Determine the [x, y] coordinate at the center of the cell enclosing the given text.  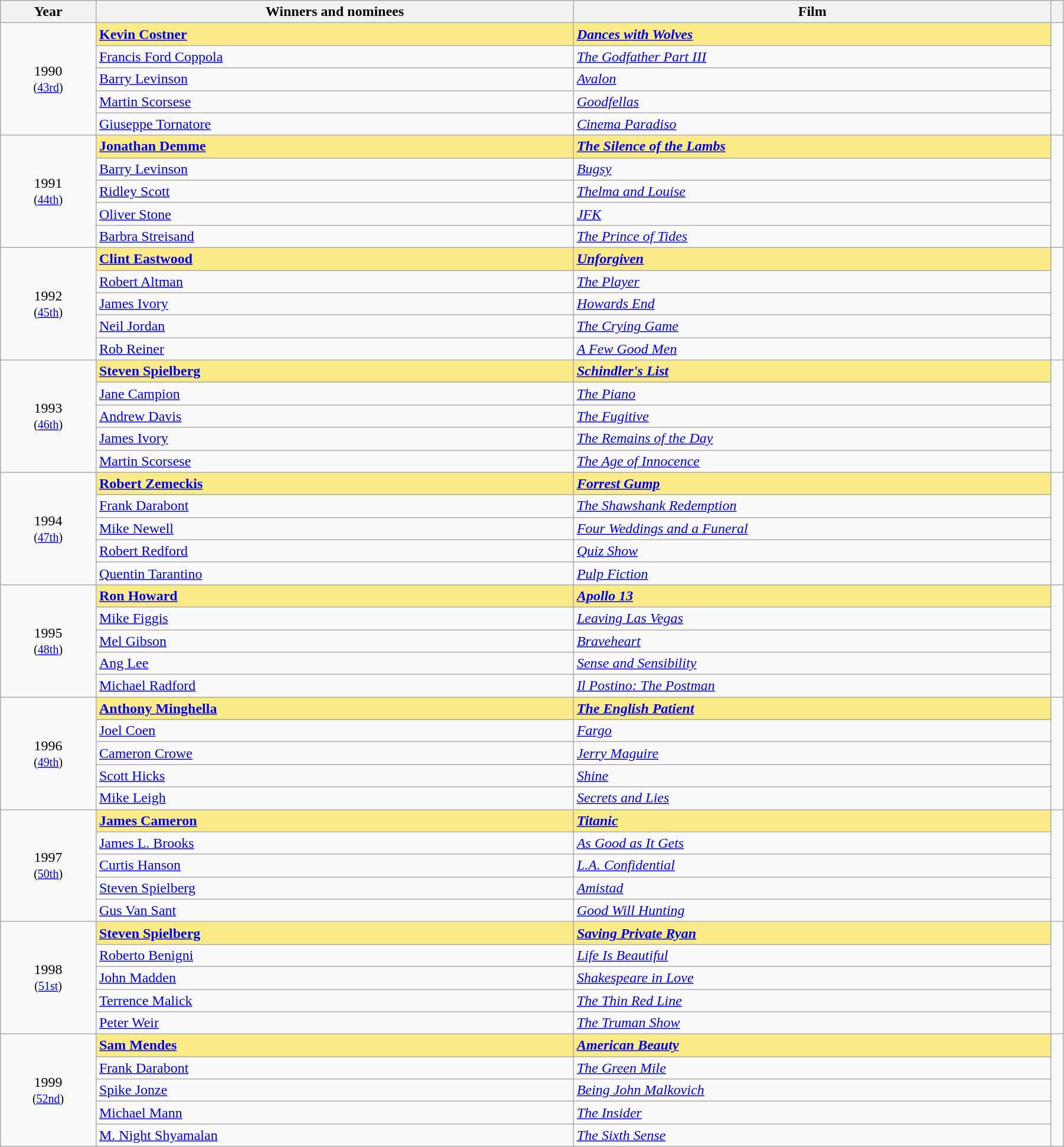
The Remains of the Day [812, 439]
Anthony Minghella [334, 708]
Pulp Fiction [812, 573]
Clint Eastwood [334, 259]
Il Postino: The Postman [812, 686]
Saving Private Ryan [812, 933]
Terrence Malick [334, 1001]
A Few Good Men [812, 349]
JFK [812, 214]
The Player [812, 282]
Sense and Sensibility [812, 664]
Being John Malkovich [812, 1090]
The Truman Show [812, 1023]
Rob Reiner [334, 349]
The Crying Game [812, 326]
The Thin Red Line [812, 1001]
Mel Gibson [334, 641]
Gus Van Sant [334, 910]
John Madden [334, 978]
The English Patient [812, 708]
American Beauty [812, 1045]
James L. Brooks [334, 843]
Year [48, 12]
Fargo [812, 731]
1997(50th) [48, 865]
James Cameron [334, 821]
1991(44th) [48, 191]
The Fugitive [812, 416]
1994(47th) [48, 528]
Shine [812, 776]
1998(51st) [48, 978]
Life Is Beautiful [812, 955]
The Age of Innocence [812, 461]
Joel Coen [334, 731]
Sam Mendes [334, 1045]
Michael Mann [334, 1113]
Scott Hicks [334, 776]
Ang Lee [334, 664]
Michael Radford [334, 686]
Cameron Crowe [334, 753]
Roberto Benigni [334, 955]
1995(48th) [48, 641]
Jonathan Demme [334, 146]
Goodfellas [812, 102]
Peter Weir [334, 1023]
Curtis Hanson [334, 865]
Jane Campion [334, 394]
Robert Altman [334, 282]
The Silence of the Lambs [812, 146]
Leaving Las Vegas [812, 618]
Dances with Wolves [812, 34]
Spike Jonze [334, 1090]
Andrew Davis [334, 416]
Jerry Maguire [812, 753]
As Good as It Gets [812, 843]
1996(49th) [48, 753]
Barbra Streisand [334, 236]
1993(46th) [48, 416]
Quentin Tarantino [334, 573]
Unforgiven [812, 259]
The Prince of Tides [812, 236]
Winners and nominees [334, 12]
Robert Zemeckis [334, 483]
Howards End [812, 304]
Mike Leigh [334, 798]
The Shawshank Redemption [812, 506]
Forrest Gump [812, 483]
Thelma and Louise [812, 191]
Ron Howard [334, 596]
The Godfather Part III [812, 57]
Francis Ford Coppola [334, 57]
Avalon [812, 79]
M. Night Shyamalan [334, 1135]
L.A. Confidential [812, 865]
Giuseppe Tornatore [334, 124]
Secrets and Lies [812, 798]
The Piano [812, 394]
1990(43rd) [48, 79]
Kevin Costner [334, 34]
Ridley Scott [334, 191]
Schindler's List [812, 371]
Film [812, 12]
Cinema Paradiso [812, 124]
1999(52nd) [48, 1090]
Mike Newell [334, 528]
Mike Figgis [334, 618]
The Insider [812, 1113]
Good Will Hunting [812, 910]
Shakespeare in Love [812, 978]
Four Weddings and a Funeral [812, 528]
1992(45th) [48, 303]
Titanic [812, 821]
Amistad [812, 888]
Robert Redford [334, 551]
Braveheart [812, 641]
Bugsy [812, 169]
Quiz Show [812, 551]
Neil Jordan [334, 326]
Oliver Stone [334, 214]
The Green Mile [812, 1068]
Apollo 13 [812, 596]
The Sixth Sense [812, 1135]
